Return (X, Y) of the center of cell containing provided text 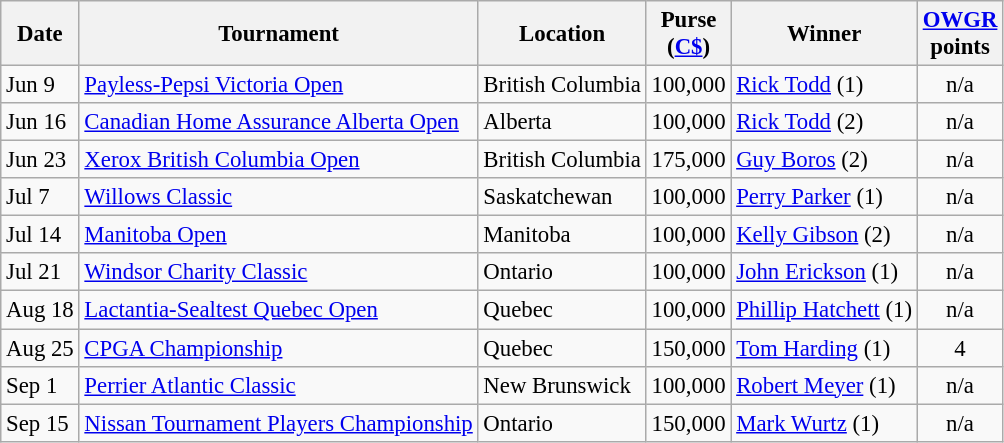
Phillip Hatchett (1) (824, 310)
John Erickson (1) (824, 273)
Mark Wurtz (1) (824, 423)
Sep 15 (40, 423)
Aug 18 (40, 310)
Winner (824, 34)
175,000 (688, 160)
Perry Parker (1) (824, 197)
Willows Classic (278, 197)
Windsor Charity Classic (278, 273)
Kelly Gibson (2) (824, 235)
4 (960, 348)
Alberta (562, 122)
Jul 21 (40, 273)
Payless-Pepsi Victoria Open (278, 85)
Perrier Atlantic Classic (278, 385)
Rick Todd (1) (824, 85)
Location (562, 34)
Aug 25 (40, 348)
New Brunswick (562, 385)
Date (40, 34)
Tournament (278, 34)
Purse(C$) (688, 34)
Lactantia-Sealtest Quebec Open (278, 310)
Jul 14 (40, 235)
Xerox British Columbia Open (278, 160)
Robert Meyer (1) (824, 385)
Nissan Tournament Players Championship (278, 423)
Saskatchewan (562, 197)
Manitoba Open (278, 235)
Jul 7 (40, 197)
Rick Todd (2) (824, 122)
Jun 16 (40, 122)
Canadian Home Assurance Alberta Open (278, 122)
Tom Harding (1) (824, 348)
Manitoba (562, 235)
OWGRpoints (960, 34)
Jun 9 (40, 85)
CPGA Championship (278, 348)
Guy Boros (2) (824, 160)
Jun 23 (40, 160)
Sep 1 (40, 385)
